Pinpoint the cell where the given text exists, returning its (x, y) midpoint coordinate. 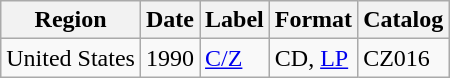
Catalog (404, 20)
United States (71, 58)
Label (235, 20)
1990 (170, 58)
CZ016 (404, 58)
C/Z (235, 58)
Format (313, 20)
Region (71, 20)
Date (170, 20)
CD, LP (313, 58)
